Find where the given text appears and provide that cell's center as (x, y) coordinate. 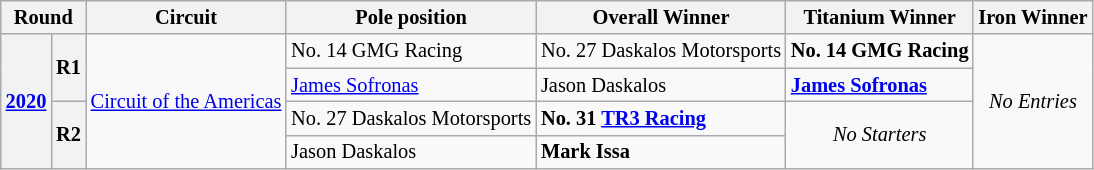
No Entries (1032, 102)
No. 31 TR3 Racing (661, 118)
2020 (26, 102)
Titanium Winner (880, 17)
R1 (68, 68)
Overall Winner (661, 17)
No Starters (880, 134)
Circuit (186, 17)
Iron Winner (1032, 17)
Mark Issa (661, 152)
Round (44, 17)
Pole position (411, 17)
R2 (68, 134)
Circuit of the Americas (186, 102)
